Determine the (x, y) coordinate at the center of the cell enclosing the given text.  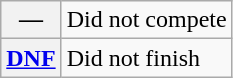
DNF (31, 58)
— (31, 20)
Did not compete (146, 20)
Did not finish (146, 58)
